Return (X, Y) of the center of cell containing provided text 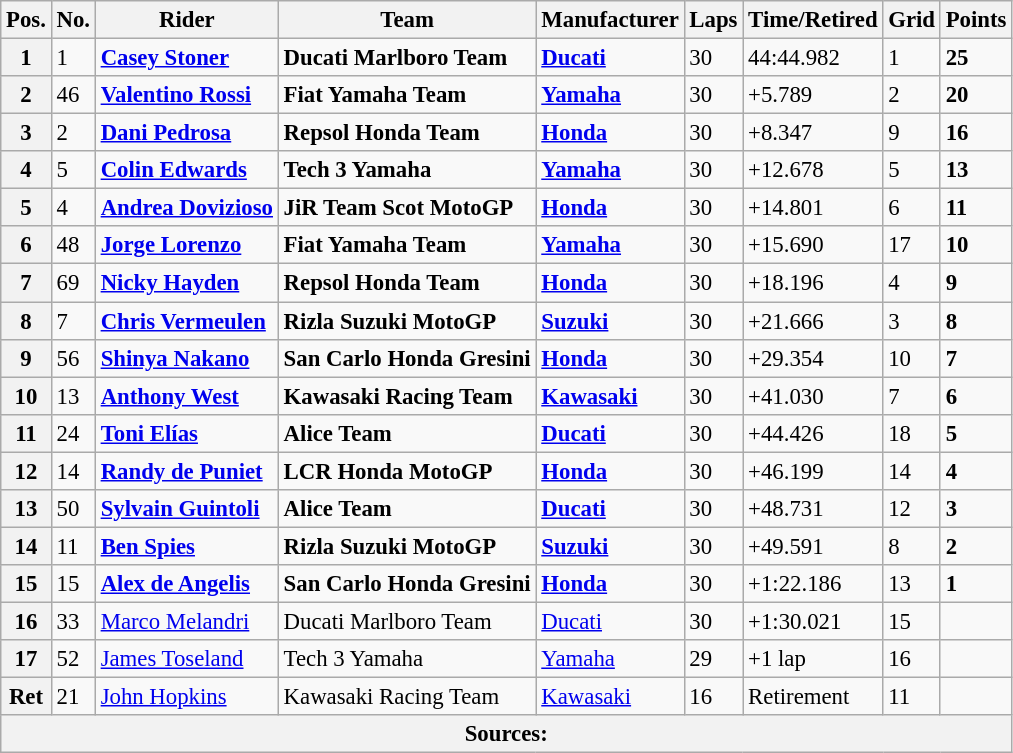
33 (73, 621)
Sylvain Guintoli (186, 509)
20 (976, 95)
Valentino Rossi (186, 95)
Sources: (506, 734)
Points (976, 20)
Alex de Angelis (186, 584)
Pos. (26, 20)
Marco Melandri (186, 621)
Laps (714, 20)
+18.196 (813, 283)
52 (73, 659)
+29.354 (813, 358)
Colin Edwards (186, 170)
Retirement (813, 697)
Casey Stoner (186, 58)
Randy de Puniet (186, 471)
Grid (912, 20)
Shinya Nakano (186, 358)
Manufacturer (610, 20)
+46.199 (813, 471)
Andrea Dovizioso (186, 208)
56 (73, 358)
Nicky Hayden (186, 283)
Jorge Lorenzo (186, 245)
+1:30.021 (813, 621)
+48.731 (813, 509)
Time/Retired (813, 20)
+1:22.186 (813, 584)
44:44.982 (813, 58)
21 (73, 697)
+49.591 (813, 546)
24 (73, 433)
+1 lap (813, 659)
Ret (26, 697)
48 (73, 245)
+14.801 (813, 208)
JiR Team Scot MotoGP (407, 208)
No. (73, 20)
18 (912, 433)
+8.347 (813, 133)
Team (407, 20)
LCR Honda MotoGP (407, 471)
Toni Elías (186, 433)
Chris Vermeulen (186, 321)
+5.789 (813, 95)
Rider (186, 20)
+41.030 (813, 396)
69 (73, 283)
+15.690 (813, 245)
+12.678 (813, 170)
Anthony West (186, 396)
Ben Spies (186, 546)
James Toseland (186, 659)
Dani Pedrosa (186, 133)
29 (714, 659)
John Hopkins (186, 697)
50 (73, 509)
+44.426 (813, 433)
46 (73, 95)
+21.666 (813, 321)
25 (976, 58)
